For the text-containing cell, return its midpoint in [x, y] coordinate format. 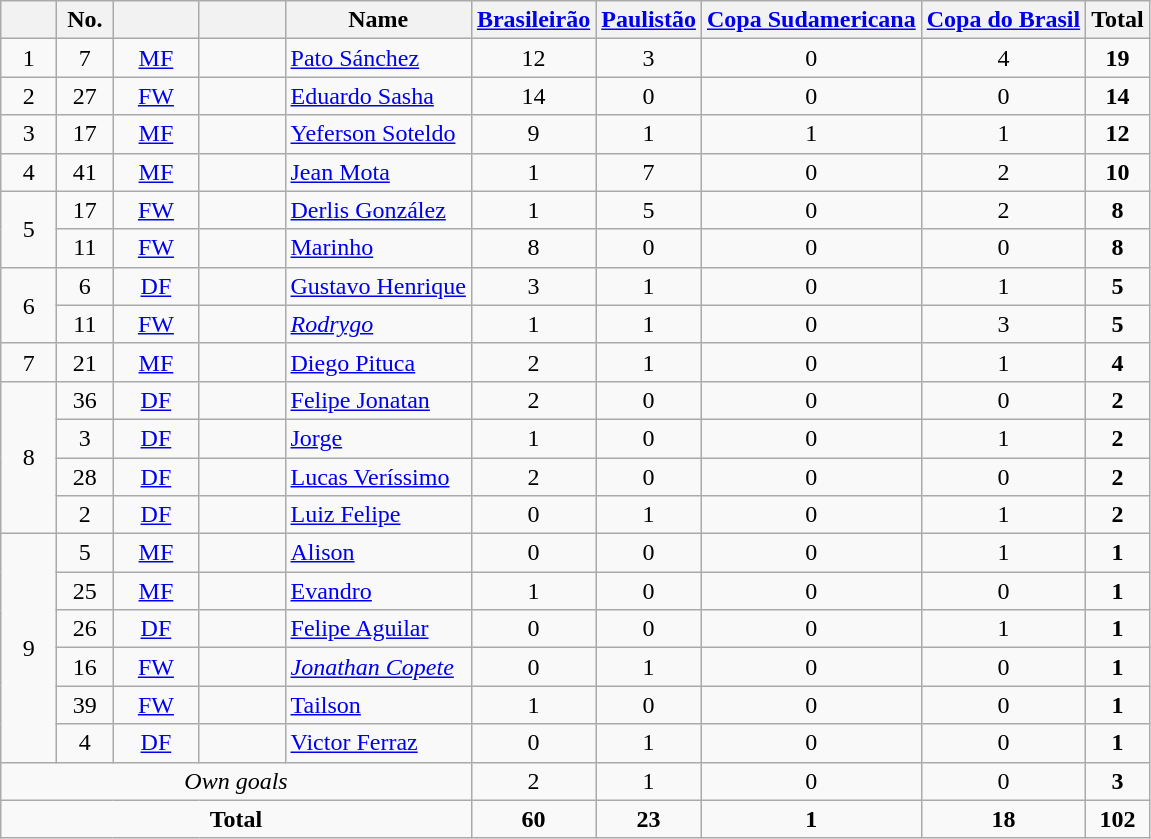
No. [85, 20]
102 [1118, 819]
Gustavo Henrique [378, 286]
39 [85, 705]
Felipe Aguilar [378, 629]
Felipe Jonatan [378, 400]
16 [85, 667]
Diego Pituca [378, 362]
Paulistão [649, 20]
Eduardo Sasha [378, 96]
36 [85, 400]
18 [1003, 819]
Name [378, 20]
Own goals [236, 781]
Copa Sudamericana [811, 20]
25 [85, 591]
Jean Mota [378, 172]
41 [85, 172]
19 [1118, 58]
Brasileirão [533, 20]
Victor Ferraz [378, 743]
Alison [378, 553]
Tailson [378, 705]
Jorge [378, 438]
Yeferson Soteldo [378, 134]
10 [1118, 172]
28 [85, 477]
Jonathan Copete [378, 667]
21 [85, 362]
60 [533, 819]
26 [85, 629]
Luiz Felipe [378, 515]
Derlis González [378, 210]
Pato Sánchez [378, 58]
27 [85, 96]
Rodrygo [378, 324]
23 [649, 819]
Copa do Brasil [1003, 20]
Marinho [378, 248]
Evandro [378, 591]
Lucas Veríssimo [378, 477]
